Extract the [X, Y] coordinate from the center of the cell holding the provided text.  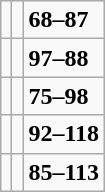
75–98 [64, 96]
85–113 [64, 172]
68–87 [64, 20]
92–118 [64, 134]
97–88 [64, 58]
